Search for the cell housing the specified text and yield its [x, y] center coordinate. 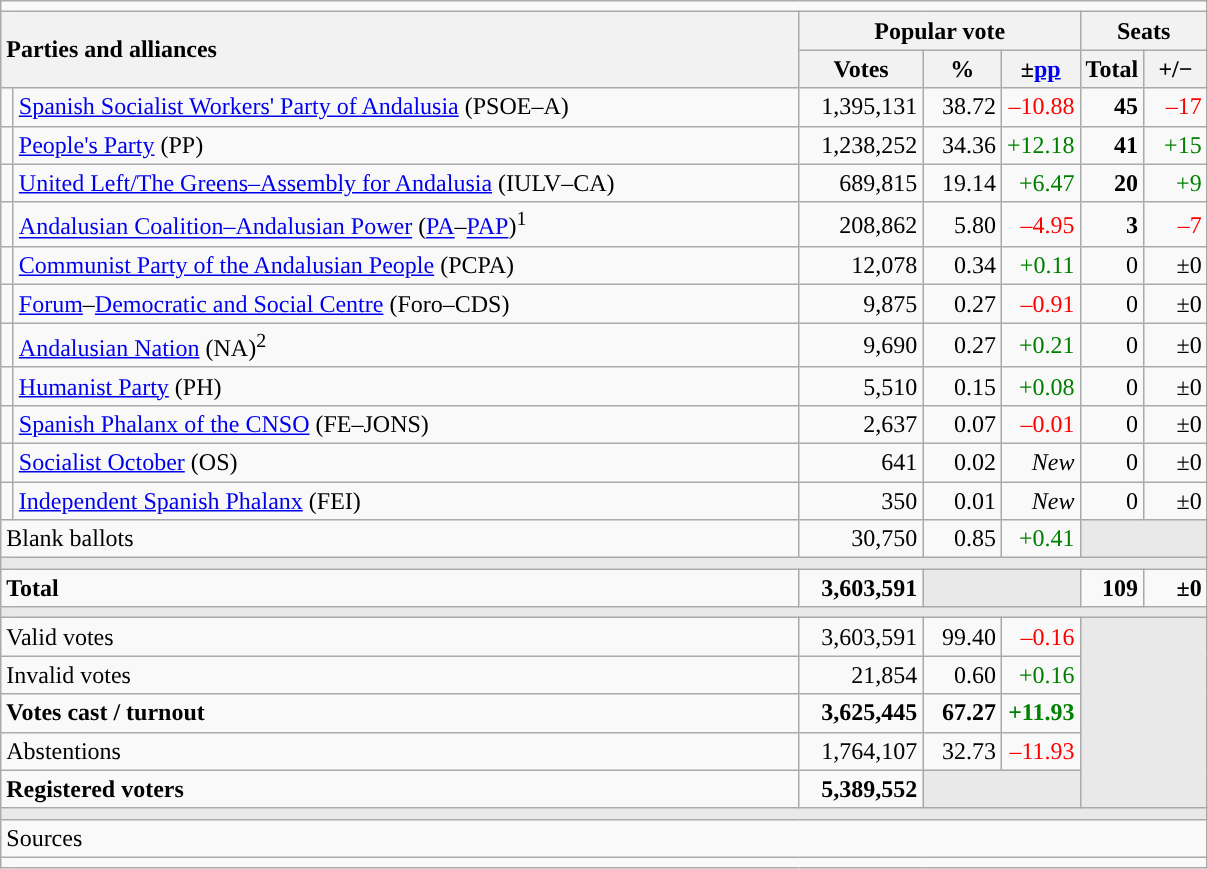
0.85 [962, 539]
+15 [1176, 145]
1,764,107 [861, 751]
+0.21 [1040, 346]
+0.16 [1040, 675]
Spanish Phalanx of the CNSO (FE–JONS) [406, 424]
34.36 [962, 145]
+0.08 [1040, 386]
Blank ballots [400, 539]
People's Party (PP) [406, 145]
38.72 [962, 107]
+6.47 [1040, 183]
–7 [1176, 224]
41 [1112, 145]
9,875 [861, 304]
–0.91 [1040, 304]
+0.11 [1040, 266]
3 [1112, 224]
Popular vote [940, 31]
2,637 [861, 424]
–10.88 [1040, 107]
Communist Party of the Andalusian People (PCPA) [406, 266]
99.40 [962, 637]
20 [1112, 183]
–0.01 [1040, 424]
21,854 [861, 675]
0.01 [962, 501]
67.27 [962, 713]
9,690 [861, 346]
1,395,131 [861, 107]
+11.93 [1040, 713]
0.02 [962, 462]
United Left/The Greens–Assembly for Andalusia (IULV–CA) [406, 183]
5.80 [962, 224]
Valid votes [400, 637]
Spanish Socialist Workers' Party of Andalusia (PSOE–A) [406, 107]
12,078 [861, 266]
0.34 [962, 266]
1,238,252 [861, 145]
% [962, 69]
Seats [1144, 31]
Socialist October (OS) [406, 462]
Abstentions [400, 751]
–17 [1176, 107]
Forum–Democratic and Social Centre (Foro–CDS) [406, 304]
+9 [1176, 183]
208,862 [861, 224]
32.73 [962, 751]
0.07 [962, 424]
0.60 [962, 675]
Votes cast / turnout [400, 713]
Humanist Party (PH) [406, 386]
Andalusian Coalition–Andalusian Power (PA–PAP)1 [406, 224]
Votes [861, 69]
–4.95 [1040, 224]
19.14 [962, 183]
Andalusian Nation (NA)2 [406, 346]
109 [1112, 588]
–0.16 [1040, 637]
641 [861, 462]
Parties and alliances [400, 50]
±pp [1040, 69]
Invalid votes [400, 675]
350 [861, 501]
689,815 [861, 183]
Sources [604, 838]
30,750 [861, 539]
0.15 [962, 386]
Independent Spanish Phalanx (FEI) [406, 501]
–11.93 [1040, 751]
Registered voters [400, 789]
45 [1112, 107]
+0.41 [1040, 539]
5,389,552 [861, 789]
+12.18 [1040, 145]
3,625,445 [861, 713]
5,510 [861, 386]
+/− [1176, 69]
